Determine the (X, Y) coordinate at the center of the cell enclosing the given text.  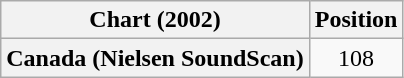
Canada (Nielsen SoundScan) (155, 58)
Position (356, 20)
108 (356, 58)
Chart (2002) (155, 20)
